Provide the [x, y] coordinate of the cell's center where the given text is located.  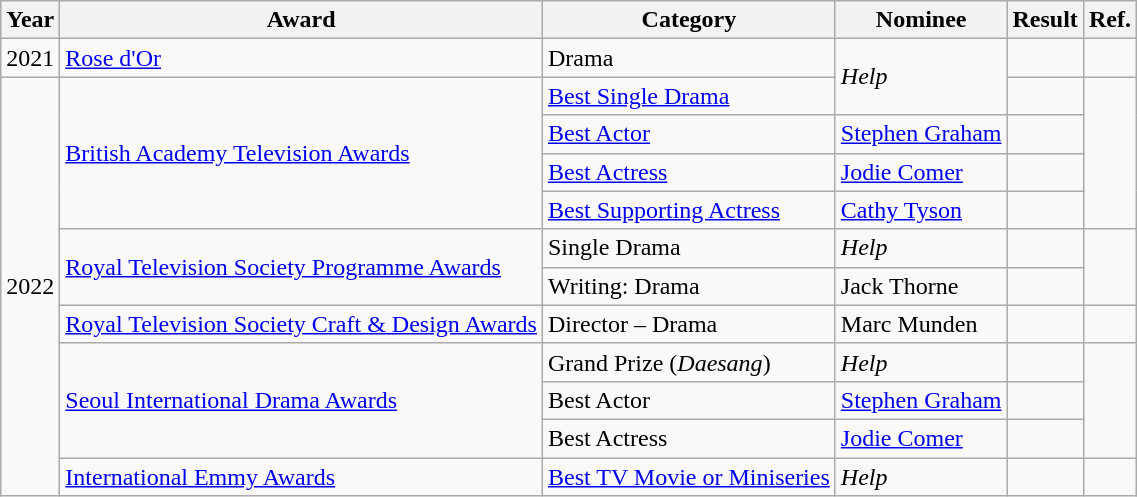
British Academy Television Awards [302, 153]
Nominee [921, 20]
2021 [30, 58]
2022 [30, 286]
Category [688, 20]
International Emmy Awards [302, 477]
Ref. [1110, 20]
Director – Drama [688, 324]
Year [30, 20]
Royal Television Society Programme Awards [302, 267]
Royal Television Society Craft & Design Awards [302, 324]
Result [1045, 20]
Best TV Movie or Miniseries [688, 477]
Drama [688, 58]
Best Single Drama [688, 96]
Rose d'Or [302, 58]
Grand Prize (Daesang) [688, 362]
Single Drama [688, 248]
Cathy Tyson [921, 210]
Seoul International Drama Awards [302, 400]
Writing: Drama [688, 286]
Award [302, 20]
Marc Munden [921, 324]
Jack Thorne [921, 286]
Best Supporting Actress [688, 210]
